Return the (X, Y) coordinate for the center point of the cell that contains the specified text.  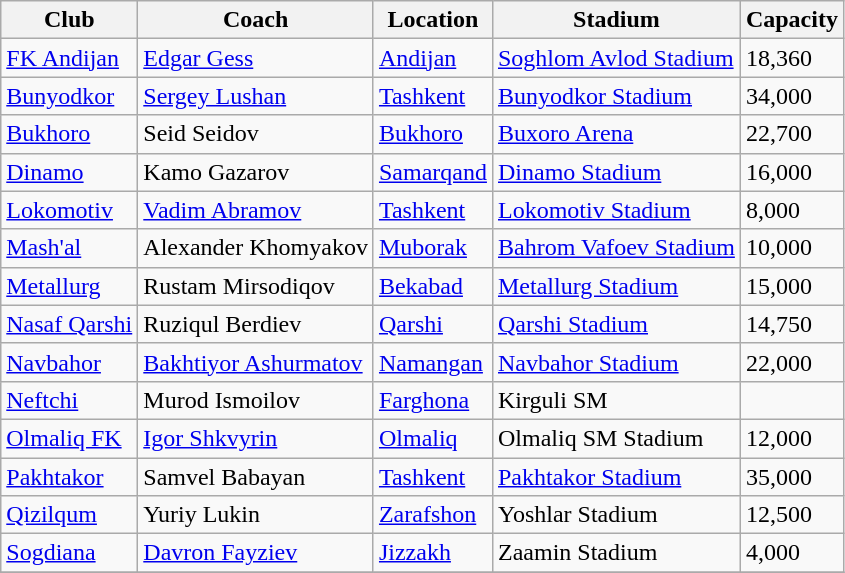
8,000 (792, 210)
Pakhtakor (70, 477)
Kirguli SM (616, 400)
Bahrom Vafoev Stadium (616, 248)
16,000 (792, 172)
15,000 (792, 286)
4,000 (792, 553)
Club (70, 20)
Rustam Mirsodiqov (256, 286)
Metallurg Stadium (616, 286)
Capacity (792, 20)
12,000 (792, 438)
Sogdiana (70, 553)
Navbahor Stadium (616, 362)
Samarqand (432, 172)
Nasaf Qarshi (70, 324)
Coach (256, 20)
Stadium (616, 20)
Yuriy Lukin (256, 515)
Pakhtakor Stadium (616, 477)
Dinamo Stadium (616, 172)
Farghona (432, 400)
Jizzakh (432, 553)
Samvel Babayan (256, 477)
Qarshi Stadium (616, 324)
Olmaliq SM Stadium (616, 438)
Muborak (432, 248)
Vadim Abramov (256, 210)
Navbahor (70, 362)
Olmaliq (432, 438)
34,000 (792, 96)
Bunyodkor Stadium (616, 96)
Igor Shkvyrin (256, 438)
Murod Ismoilov (256, 400)
Metallurg (70, 286)
Qarshi (432, 324)
Buxoro Arena (616, 134)
10,000 (792, 248)
12,500 (792, 515)
Lokomotiv (70, 210)
Davron Fayziev (256, 553)
Andijan (432, 58)
Location (432, 20)
Kamo Gazarov (256, 172)
Dinamo (70, 172)
Qizilqum (70, 515)
Edgar Gess (256, 58)
Alexander Khomyakov (256, 248)
Lokomotiv Stadium (616, 210)
Zaamin Stadium (616, 553)
Olmaliq FK (70, 438)
Mash'al (70, 248)
14,750 (792, 324)
Zarafshon (432, 515)
Sergey Lushan (256, 96)
Yoshlar Stadium (616, 515)
Bakhtiyor Ashurmatov (256, 362)
Bekabad (432, 286)
Bunyodkor (70, 96)
22,000 (792, 362)
18,360 (792, 58)
Ruziqul Berdiev (256, 324)
Namangan (432, 362)
22,700 (792, 134)
Soghlom Avlod Stadium (616, 58)
Neftchi (70, 400)
35,000 (792, 477)
FK Andijan (70, 58)
Seid Seidov (256, 134)
